Detect which cell encompasses the target text, then output its (X, Y) center coordinate. 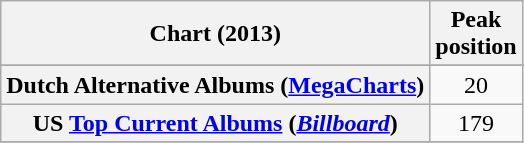
Chart (2013) (216, 34)
Dutch Alternative Albums (MegaCharts) (216, 85)
Peakposition (476, 34)
179 (476, 123)
20 (476, 85)
US Top Current Albums (Billboard) (216, 123)
